Search for the cell housing the specified text and yield its [x, y] center coordinate. 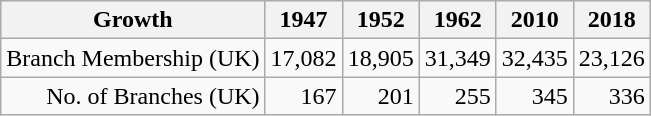
1962 [458, 20]
345 [534, 96]
Branch Membership (UK) [133, 58]
17,082 [304, 58]
1947 [304, 20]
1952 [380, 20]
201 [380, 96]
336 [612, 96]
18,905 [380, 58]
255 [458, 96]
2010 [534, 20]
No. of Branches (UK) [133, 96]
2018 [612, 20]
Growth [133, 20]
23,126 [612, 58]
32,435 [534, 58]
31,349 [458, 58]
167 [304, 96]
